Detect which cell encompasses the target text, then output its (X, Y) center coordinate. 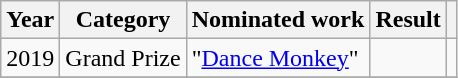
2019 (30, 58)
"Dance Monkey" (278, 58)
Grand Prize (123, 58)
Year (30, 20)
Category (123, 20)
Nominated work (278, 20)
Result (408, 20)
